Output the [X, Y] coordinate of the center of the cell containing the given text.  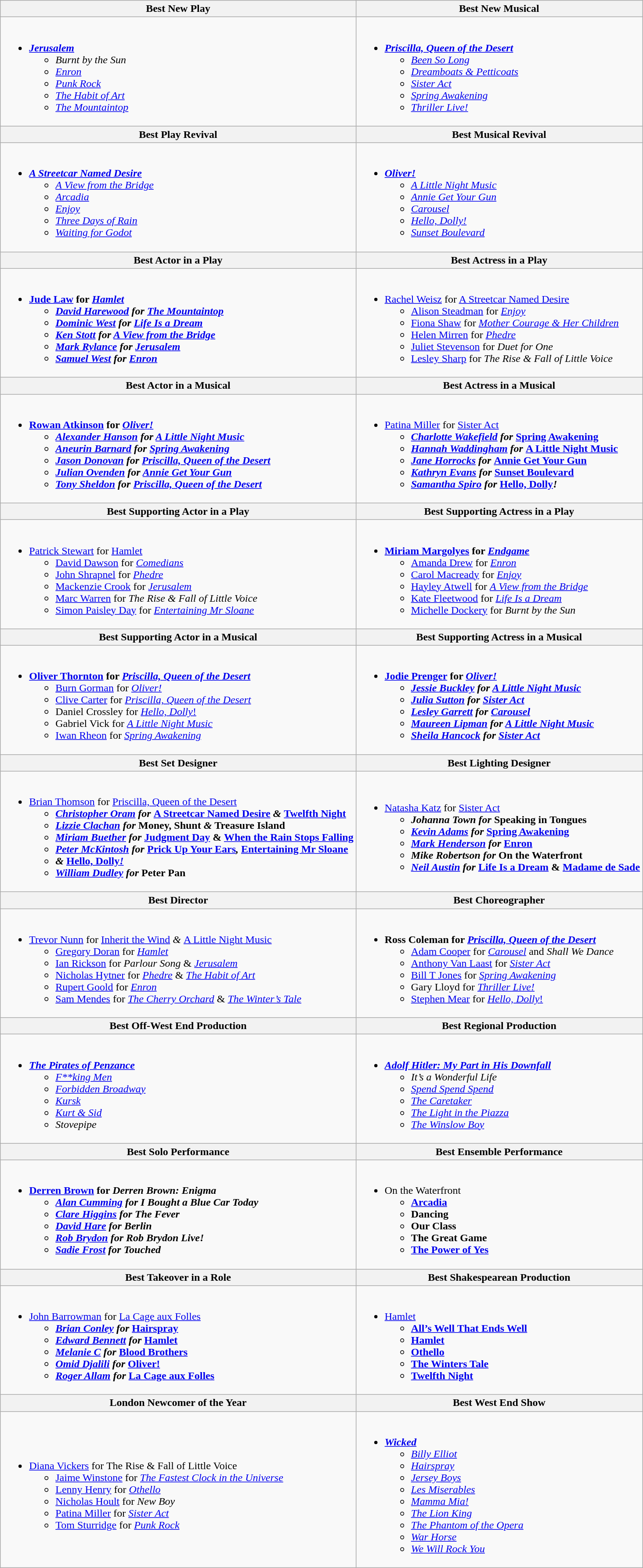
London Newcomer of the Year [178, 1403]
Best New Musical [499, 9]
Best Director [178, 900]
Best Supporting Actor in a Musical [178, 637]
Best Play Revival [178, 134]
On the WaterfrontArcadiaDancingOur ClassThe Great GameThe Power of Yes [499, 1214]
Best Supporting Actress in a Musical [499, 637]
A Streetcar Named DesireA View from the BridgeArcadiaEnjoyThree Days of RainWaiting for Godot [178, 197]
Best Takeover in a Role [178, 1277]
Priscilla, Queen of the DesertBeen So LongDreamboats & PetticoatsSister ActSpring AwakeningThriller Live! [499, 72]
Best West End Show [499, 1403]
JerusalemBurnt by the SunEnronPunk RockThe Habit of ArtThe Mountaintop [178, 72]
The Pirates of PenzanceF**king MenForbidden BroadwayKurskKurt & SidStovepipe [178, 1089]
Best Regional Production [499, 1026]
Best Supporting Actor in a Play [178, 511]
Best Ensemble Performance [499, 1152]
Best Musical Revival [499, 134]
Best Actor in a Musical [178, 386]
HamletAll’s Well That Ends WellHamletOthelloThe Winters TaleTwelfth Night [499, 1340]
Best Lighting Designer [499, 763]
Best Choreographer [499, 900]
WickedBilly ElliotHairsprayJersey BoysLes MiserablesMamma Mia!The Lion KingThe Phantom of the OperaWar HorseWe Will Rock You [499, 1489]
Best Actor in a Play [178, 260]
Best Solo Performance [178, 1152]
Adolf Hitler: My Part in His DownfallIt’s a Wonderful LifeSpend Spend SpendThe CaretakerThe Light in the PiazzaThe Winslow Boy [499, 1089]
Best Shakespearean Production [499, 1277]
Oliver!A Little Night MusicAnnie Get Your GunCarouselHello, Dolly!Sunset Boulevard [499, 197]
Best Set Designer [178, 763]
Best Supporting Actress in a Play [499, 511]
Best Off-West End Production [178, 1026]
Best New Play [178, 9]
Best Actress in a Musical [499, 386]
Best Actress in a Play [499, 260]
